Detect which cell encompasses the target text, then output its (x, y) center coordinate. 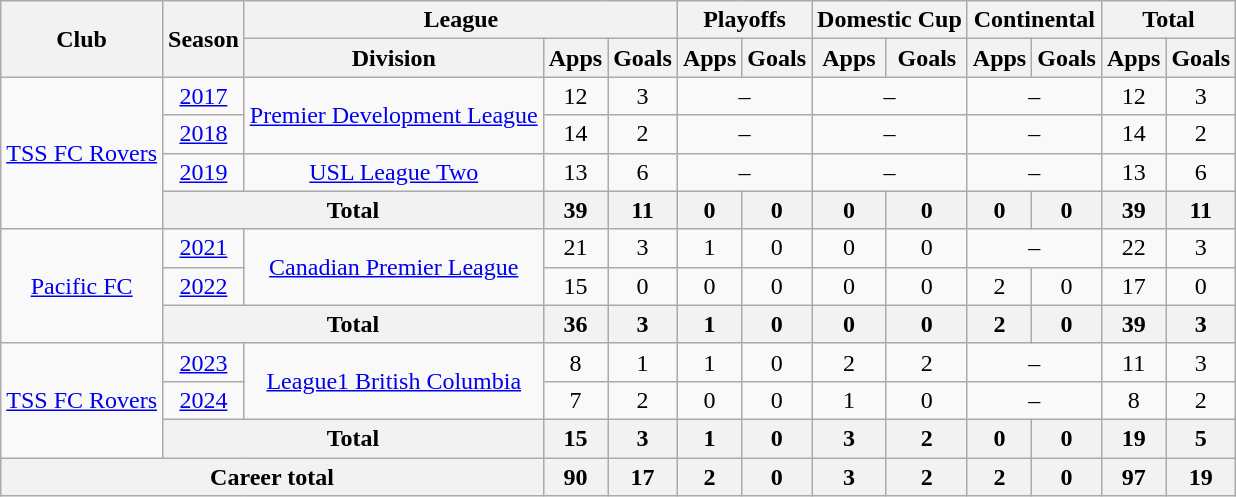
League1 British Columbia (394, 381)
League (460, 20)
2017 (204, 96)
36 (575, 324)
5 (1201, 438)
2024 (204, 400)
Club (82, 39)
2022 (204, 286)
22 (1133, 248)
97 (1133, 477)
2023 (204, 362)
Playoffs (744, 20)
21 (575, 248)
Season (204, 39)
Domestic Cup (890, 20)
Career total (272, 477)
USL League Two (394, 172)
Division (394, 58)
90 (575, 477)
2021 (204, 248)
7 (575, 400)
Continental (1034, 20)
Canadian Premier League (394, 267)
2019 (204, 172)
Premier Development League (394, 115)
Pacific FC (82, 286)
2018 (204, 134)
